Scan for the cell matching the given text and deliver its [x, y] coordinate at center. 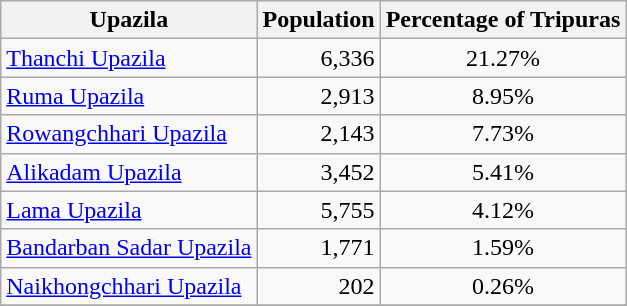
1,771 [318, 248]
202 [318, 286]
Alikadam Upazila [129, 172]
Lama Upazila [129, 210]
3,452 [318, 172]
6,336 [318, 58]
Naikhongchhari Upazila [129, 286]
1.59% [503, 248]
Percentage of Tripuras [503, 20]
Thanchi Upazila [129, 58]
Upazila [129, 20]
2,913 [318, 96]
7.73% [503, 134]
5,755 [318, 210]
4.12% [503, 210]
0.26% [503, 286]
Population [318, 20]
Bandarban Sadar Upazila [129, 248]
8.95% [503, 96]
21.27% [503, 58]
Rowangchhari Upazila [129, 134]
2,143 [318, 134]
5.41% [503, 172]
Ruma Upazila [129, 96]
